Return [x, y] of the center of cell containing provided text 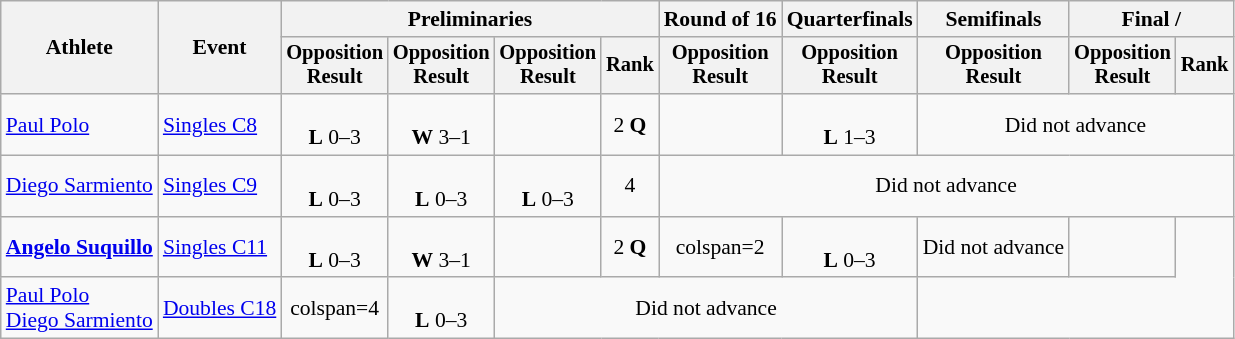
colspan=2 [720, 248]
Semifinals [994, 19]
Preliminaries [470, 19]
Singles C8 [220, 124]
Diego Sarmiento [80, 186]
Angelo Suquillo [80, 248]
Singles C9 [220, 186]
Singles C11 [220, 248]
Round of 16 [720, 19]
L 1–3 [850, 124]
colspan=4 [334, 308]
Doubles C18 [220, 308]
Quarterfinals [850, 19]
4 [630, 186]
Paul Polo [80, 124]
Paul PoloDiego Sarmiento [80, 308]
Event [220, 48]
Athlete [80, 48]
Final / [1151, 19]
